Return [x, y] of the center of cell containing provided text 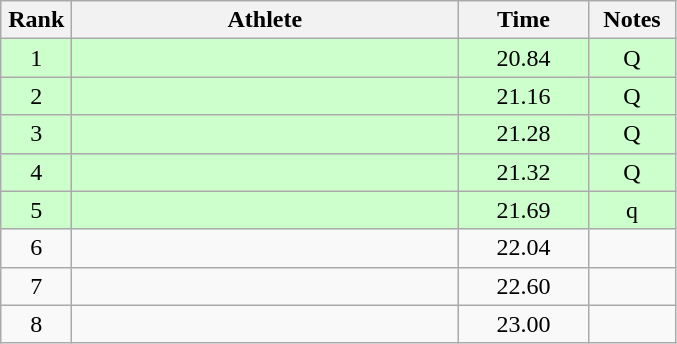
7 [36, 286]
Time [524, 20]
Notes [632, 20]
21.16 [524, 96]
4 [36, 172]
5 [36, 210]
22.04 [524, 248]
Rank [36, 20]
21.28 [524, 134]
8 [36, 324]
21.69 [524, 210]
20.84 [524, 58]
3 [36, 134]
Athlete [265, 20]
21.32 [524, 172]
2 [36, 96]
6 [36, 248]
23.00 [524, 324]
1 [36, 58]
22.60 [524, 286]
q [632, 210]
